Identify which cell holds the provided text, then report its (x, y) central coordinate. 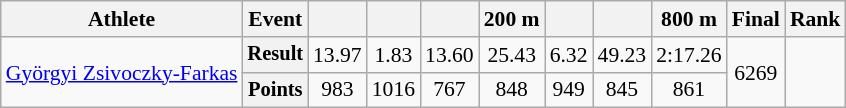
848 (512, 90)
49.23 (622, 55)
13.60 (450, 55)
861 (688, 90)
Points (275, 90)
2:17.26 (688, 55)
Györgyi Zsivoczky-Farkas (122, 72)
800 m (688, 19)
25.43 (512, 55)
1.83 (394, 55)
6269 (756, 72)
949 (569, 90)
983 (338, 90)
Final (756, 19)
Athlete (122, 19)
1016 (394, 90)
Result (275, 55)
Event (275, 19)
6.32 (569, 55)
845 (622, 90)
200 m (512, 19)
Rank (816, 19)
13.97 (338, 55)
767 (450, 90)
